Find where the given text appears and provide that cell's center as (x, y) coordinate. 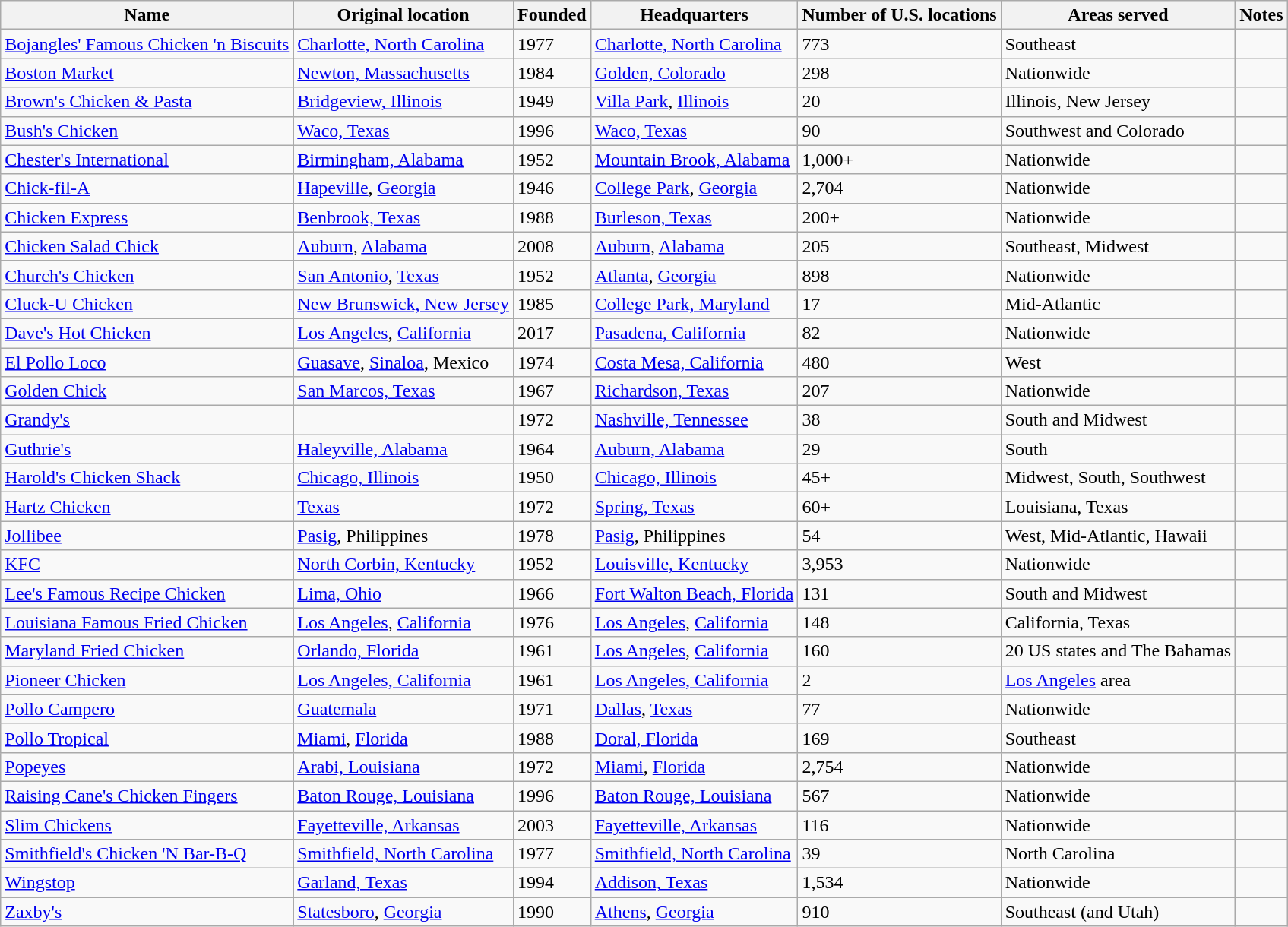
2003 (552, 824)
Pollo Campero (147, 709)
Pollo Tropical (147, 738)
Headquarters (695, 15)
Grandy's (147, 420)
Texas (403, 507)
Lee's Famous Recipe Chicken (147, 593)
1967 (552, 391)
20 (900, 102)
College Park, Maryland (695, 304)
773 (900, 44)
1976 (552, 622)
Church's Chicken (147, 275)
Areas served (1119, 15)
Burleson, Texas (695, 217)
Costa Mesa, California (695, 362)
Louisiana, Texas (1119, 507)
Nashville, Tennessee (695, 420)
2 (900, 680)
29 (900, 449)
Notes (1261, 15)
60+ (900, 507)
1,534 (900, 883)
1946 (552, 188)
San Antonio, Texas (403, 275)
77 (900, 709)
2,754 (900, 767)
3,953 (900, 565)
207 (900, 391)
Guthrie's (147, 449)
Villa Park, Illinois (695, 102)
200+ (900, 217)
148 (900, 622)
1985 (552, 304)
Southeast, Midwest (1119, 246)
Jollibee (147, 536)
17 (900, 304)
Los Angeles area (1119, 680)
1971 (552, 709)
Chicken Salad Chick (147, 246)
Fort Walton Beach, Florida (695, 593)
Lima, Ohio (403, 593)
Brown's Chicken & Pasta (147, 102)
North Corbin, Kentucky (403, 565)
910 (900, 912)
North Carolina (1119, 854)
116 (900, 824)
567 (900, 796)
1990 (552, 912)
39 (900, 854)
Bridgeview, Illinois (403, 102)
Guasave, Sinaloa, Mexico (403, 362)
Smithfield's Chicken 'N Bar-B-Q (147, 854)
Name (147, 15)
Spring, Texas (695, 507)
South (1119, 449)
Orlando, Florida (403, 651)
Southeast (and Utah) (1119, 912)
Pasadena, California (695, 333)
Cluck-U Chicken (147, 304)
Chicken Express (147, 217)
Louisiana Famous Fried Chicken (147, 622)
KFC (147, 565)
New Brunswick, New Jersey (403, 304)
1950 (552, 478)
Illinois, New Jersey (1119, 102)
Atlanta, Georgia (695, 275)
College Park, Georgia (695, 188)
1966 (552, 593)
54 (900, 536)
1949 (552, 102)
Maryland Fried Chicken (147, 651)
Popeyes (147, 767)
Golden Chick (147, 391)
Harold's Chicken Shack (147, 478)
Bojangles' Famous Chicken 'n Biscuits (147, 44)
Birmingham, Alabama (403, 160)
Mid-Atlantic (1119, 304)
Benbrook, Texas (403, 217)
Dave's Hot Chicken (147, 333)
Garland, Texas (403, 883)
Louisville, Kentucky (695, 565)
45+ (900, 478)
2008 (552, 246)
Mountain Brook, Alabama (695, 160)
90 (900, 131)
Midwest, South, Southwest (1119, 478)
El Pollo Loco (147, 362)
Guatemala (403, 709)
169 (900, 738)
Hapeville, Georgia (403, 188)
131 (900, 593)
1964 (552, 449)
Raising Cane's Chicken Fingers (147, 796)
West (1119, 362)
1974 (552, 362)
205 (900, 246)
1,000+ (900, 160)
Arabi, Louisiana (403, 767)
Chester's International (147, 160)
San Marcos, Texas (403, 391)
160 (900, 651)
California, Texas (1119, 622)
Pioneer Chicken (147, 680)
1984 (552, 73)
Richardson, Texas (695, 391)
38 (900, 420)
1978 (552, 536)
Zaxby's (147, 912)
Slim Chickens (147, 824)
Statesboro, Georgia (403, 912)
298 (900, 73)
2,704 (900, 188)
20 US states and The Bahamas (1119, 651)
Hartz Chicken (147, 507)
West, Mid-Atlantic, Hawaii (1119, 536)
Number of U.S. locations (900, 15)
Boston Market (147, 73)
Haleyville, Alabama (403, 449)
Southwest and Colorado (1119, 131)
Doral, Florida (695, 738)
Bush's Chicken (147, 131)
Original location (403, 15)
Wingstop (147, 883)
Addison, Texas (695, 883)
Chick-fil-A (147, 188)
Dallas, Texas (695, 709)
Founded (552, 15)
898 (900, 275)
Golden, Colorado (695, 73)
Newton, Massachusetts (403, 73)
480 (900, 362)
1994 (552, 883)
Athens, Georgia (695, 912)
2017 (552, 333)
82 (900, 333)
